Identify which cell holds the provided text, then report its (X, Y) central coordinate. 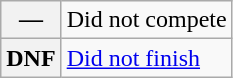
Did not finish (146, 58)
— (31, 20)
DNF (31, 58)
Did not compete (146, 20)
